Output the [x, y] coordinate of the center of the cell containing the given text.  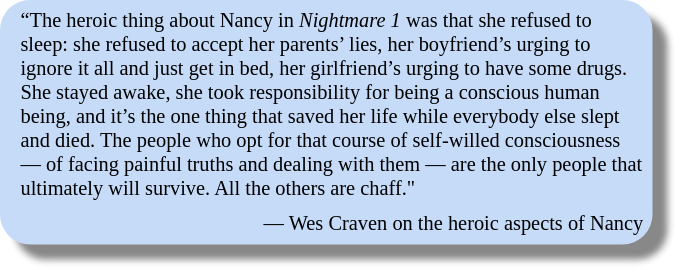
— Wes Craven on the heroic aspects of Nancy [332, 224]
